Output the [x, y] coordinate of the center of the cell containing the given text.  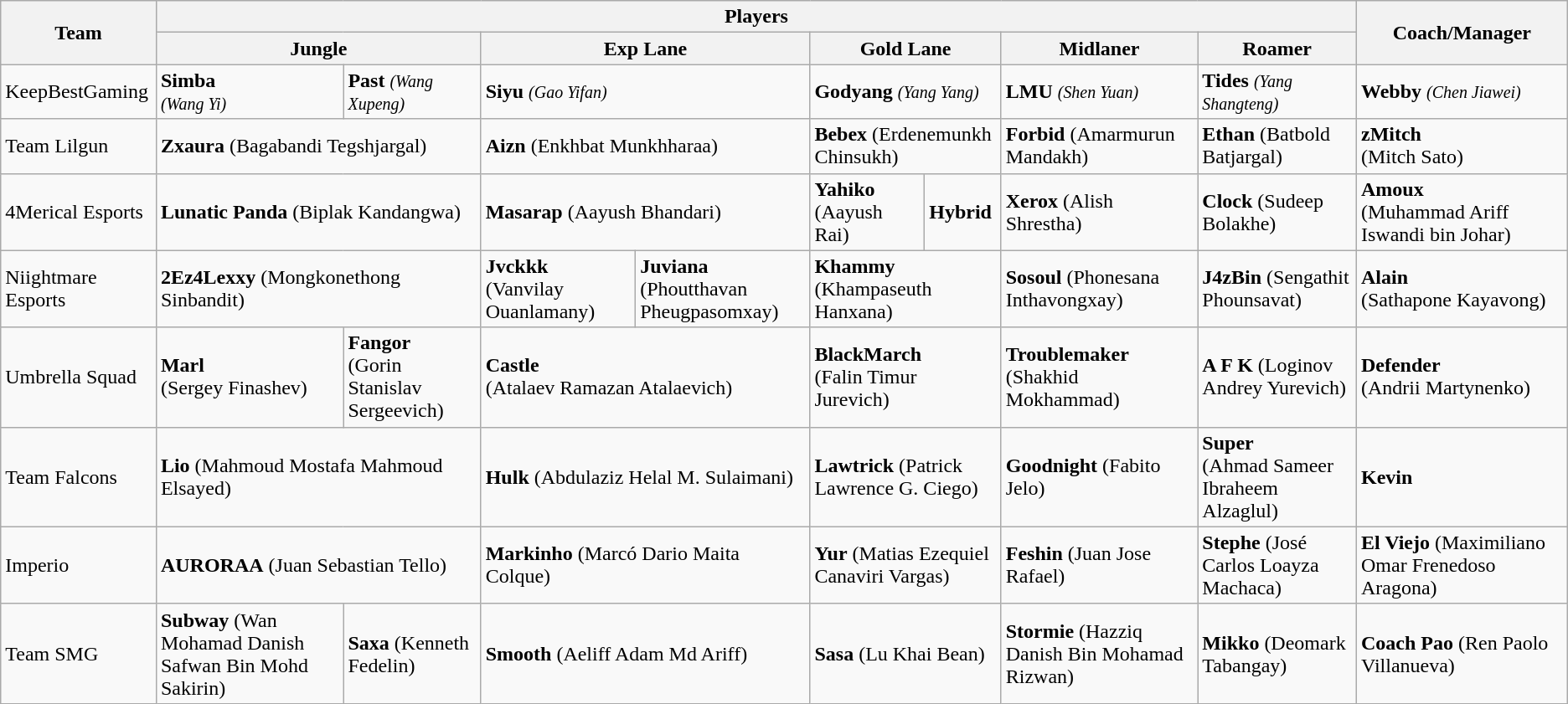
AURORAA (Juan Sebastian Tello) [318, 565]
Forbid (Amarmurun Mandakh) [1099, 146]
Jungle [318, 49]
KeepBestGaming [79, 92]
Imperio [79, 565]
Coach/Manager [1462, 33]
Smooth (Aeliff Adam Md Ariff) [645, 653]
Team SMG [79, 653]
Khammy (Khampaseuth Hanxana) [905, 289]
Fangor(Gorin Stanislav Sergeevich) [412, 377]
Alain(Sathapone Kayavong) [1462, 289]
Defender(Andrii Martynenko) [1462, 377]
Castle(Atalaev Ramazan Atalaevich) [645, 377]
Simba(Wang Yi) [250, 92]
2Ez4Lexxy (Mongkonethong Sinbandit) [318, 289]
Yur (Matias Ezequiel Canaviri Vargas) [905, 565]
Lio (Mahmoud Mostafa Mahmoud Elsayed) [318, 477]
Marl(Sergey Finashev) [250, 377]
Subway (Wan Mohamad Danish Safwan Bin Mohd Sakirin) [250, 653]
Sosoul (Phonesana Inthavongxay) [1099, 289]
Webby (Chen Jiawei) [1462, 92]
Coach Pao (Ren Paolo Villanueva) [1462, 653]
Sasa (Lu Khai Bean) [905, 653]
Umbrella Squad [79, 377]
Stormie (Hazziq Danish Bin Mohamad Rizwan) [1099, 653]
Hybrid [963, 212]
Lunatic Panda (Biplak Kandangwa) [318, 212]
Saxa (Kenneth Fedelin) [412, 653]
Markinho (Marcó Dario Maita Colque) [645, 565]
Zxaura (Bagabandi Tegshjargal) [318, 146]
Lawtrick (Patrick Lawrence G. Ciego) [905, 477]
Players [756, 17]
Team Falcons [79, 477]
A F K (Loginov Andrey Yurevich) [1277, 377]
BlackMarch(Falin Timur Jurevich) [905, 377]
Roamer [1277, 49]
Kevin [1462, 477]
Troublemaker(Shakhid Mokhammad) [1099, 377]
Masarap (Aayush Bhandari) [645, 212]
Super(Ahmad Sameer Ibraheem Alzaglul) [1277, 477]
Yahiko (Aayush Rai) [868, 212]
Ethan (Batbold Batjargal) [1277, 146]
Goodnight (Fabito Jelo) [1099, 477]
Siyu (Gao Yifan) [645, 92]
Godyang (Yang Yang) [905, 92]
Jvckkk (Vanvilay Ouanlamany) [558, 289]
Juviana(Phoutthavan Pheugpasomxay) [723, 289]
4Merical Esports [79, 212]
Amoux(Muhammad Ariff Iswandi bin Johar) [1462, 212]
J4zBin (Sengathit Phounsavat) [1277, 289]
Mikko (Deomark Tabangay) [1277, 653]
Bebex (Erdenemunkh Chinsukh) [905, 146]
Xerox (Alish Shrestha) [1099, 212]
Tides (Yang Shangteng) [1277, 92]
Team Lilgun [79, 146]
zMitch(Mitch Sato) [1462, 146]
Hulk (Abdulaziz Helal M. Sulaimani) [645, 477]
El Viejo (Maximiliano Omar Frenedoso Aragona) [1462, 565]
LMU (Shen Yuan) [1099, 92]
Feshin (Juan Jose Rafael) [1099, 565]
Stephe (José Carlos Loayza Machaca) [1277, 565]
Midlaner [1099, 49]
Exp Lane [645, 49]
Gold Lane [905, 49]
Past (Wang Xupeng) [412, 92]
Aizn (Enkhbat Munkhharaa) [645, 146]
Clock (Sudeep Bolakhe) [1277, 212]
Team [79, 33]
Niightmare Esports [79, 289]
